Search for the cell housing the specified text and yield its [X, Y] center coordinate. 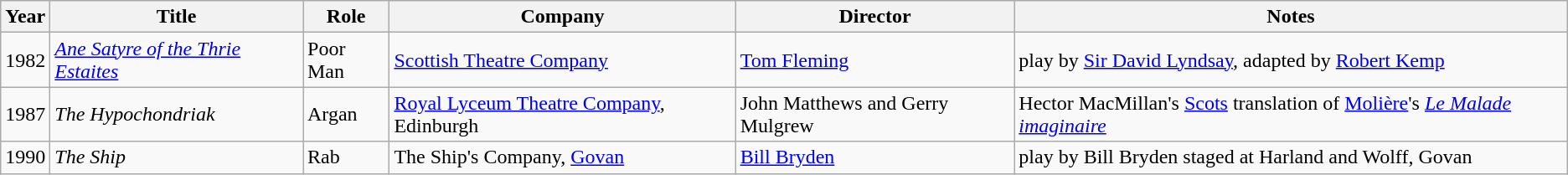
Hector MacMillan's Scots translation of Molière's Le Malade imaginaire [1291, 114]
Bill Bryden [874, 157]
1982 [25, 60]
1990 [25, 157]
1987 [25, 114]
The Hypochondriak [177, 114]
play by Bill Bryden staged at Harland and Wolff, Govan [1291, 157]
Rab [347, 157]
play by Sir David Lyndsay, adapted by Robert Kemp [1291, 60]
John Matthews and Gerry Mulgrew [874, 114]
Title [177, 17]
Role [347, 17]
The Ship [177, 157]
Poor Man [347, 60]
Ane Satyre of the Thrie Estaites [177, 60]
Year [25, 17]
The Ship's Company, Govan [563, 157]
Scottish Theatre Company [563, 60]
Director [874, 17]
Notes [1291, 17]
Company [563, 17]
Royal Lyceum Theatre Company, Edinburgh [563, 114]
Tom Fleming [874, 60]
Argan [347, 114]
